Capture the cell that displays the provided text and extract its [x, y] central coordinate. 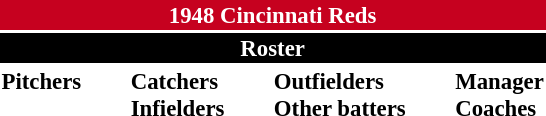
Roster [272, 48]
1948 Cincinnati Reds [272, 15]
